Identify which cell holds the provided text, then report its (x, y) central coordinate. 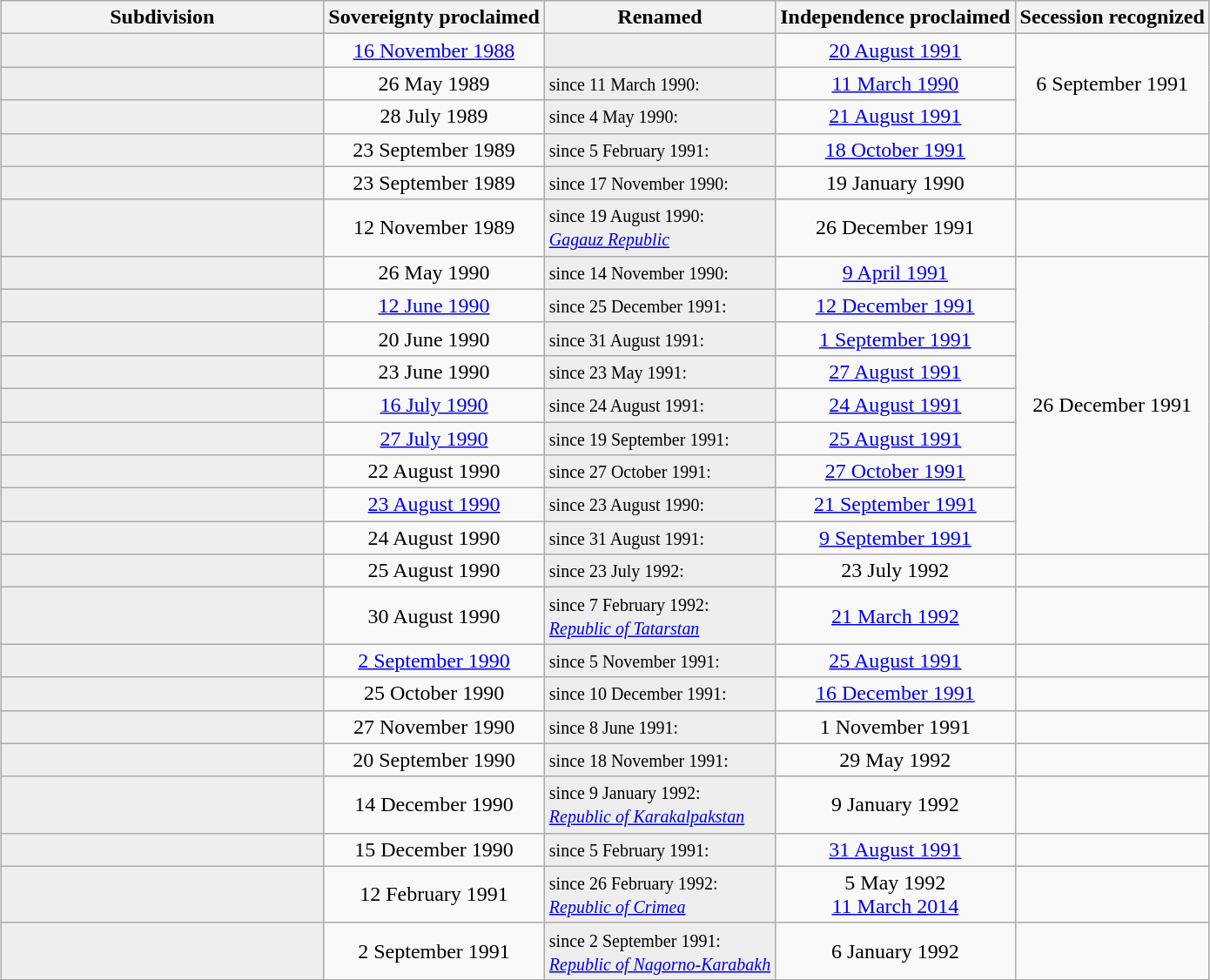
12 December 1991 (895, 305)
since 7 February 1992: Republic of Tatarstan (660, 616)
since 14 November 1990: (660, 272)
since 17 November 1990: (660, 183)
27 November 1990 (434, 727)
21 August 1991 (895, 117)
since 2 September 1991: Republic of Nagorno-Karabakh (660, 950)
Sovereignty proclaimed (434, 17)
21 September 1991 (895, 505)
16 July 1990 (434, 405)
Secession recognized (1113, 17)
1 November 1991 (895, 727)
Independence proclaimed (895, 17)
9 January 1992 (895, 804)
26 May 1989 (434, 84)
12 June 1990 (434, 305)
27 October 1991 (895, 472)
since 19 August 1990: Gagauz Republic (660, 228)
since 10 December 1991: (660, 694)
23 June 1990 (434, 372)
20 August 1991 (895, 50)
26 May 1990 (434, 272)
31 August 1991 (895, 849)
20 September 1990 (434, 760)
24 August 1991 (895, 405)
since 8 June 1991: (660, 727)
23 July 1992 (895, 571)
18 October 1991 (895, 150)
2 September 1991 (434, 950)
19 January 1990 (895, 183)
30 August 1990 (434, 616)
2 September 1990 (434, 661)
21 March 1992 (895, 616)
since 19 September 1991: (660, 438)
12 February 1991 (434, 895)
9 April 1991 (895, 272)
27 July 1990 (434, 438)
23 August 1990 (434, 505)
15 December 1990 (434, 849)
Renamed (660, 17)
5 May 1992 11 March 2014 (895, 895)
27 August 1991 (895, 372)
25 August 1990 (434, 571)
28 July 1989 (434, 117)
6 September 1991 (1113, 84)
16 November 1988 (434, 50)
16 December 1991 (895, 694)
since 26 February 1992: Republic of Crimea (660, 895)
since 23 July 1992: (660, 571)
20 June 1990 (434, 339)
6 January 1992 (895, 950)
1 September 1991 (895, 339)
since 24 August 1991: (660, 405)
since 23 August 1990: (660, 505)
9 September 1991 (895, 538)
since 23 May 1991: (660, 372)
since 27 October 1991: (660, 472)
since 11 March 1990: (660, 84)
24 August 1990 (434, 538)
Subdivision (162, 17)
11 March 1990 (895, 84)
22 August 1990 (434, 472)
since 18 November 1991: (660, 760)
12 November 1989 (434, 228)
since 25 December 1991: (660, 305)
since 4 May 1990: (660, 117)
14 December 1990 (434, 804)
since 9 January 1992: Republic of Karakalpakstan (660, 804)
25 October 1990 (434, 694)
29 May 1992 (895, 760)
since 5 November 1991: (660, 661)
